Return [X, Y] of the center of cell containing provided text 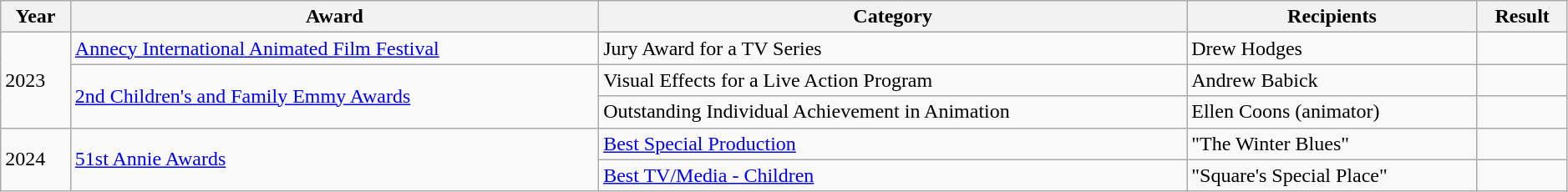
Jury Award for a TV Series [893, 48]
2023 [36, 80]
Outstanding Individual Achievement in Animation [893, 112]
Best TV/Media - Children [893, 175]
Visual Effects for a Live Action Program [893, 80]
2024 [36, 159]
Award [334, 17]
2nd Children's and Family Emmy Awards [334, 96]
Year [36, 17]
Best Special Production [893, 144]
51st Annie Awards [334, 159]
Andrew Babick [1332, 80]
"The Winter Blues" [1332, 144]
Recipients [1332, 17]
Result [1522, 17]
"Square's Special Place" [1332, 175]
Annecy International Animated Film Festival [334, 48]
Category [893, 17]
Drew Hodges [1332, 48]
Ellen Coons (animator) [1332, 112]
